Scan for the cell matching the given text and deliver its [X, Y] coordinate at center. 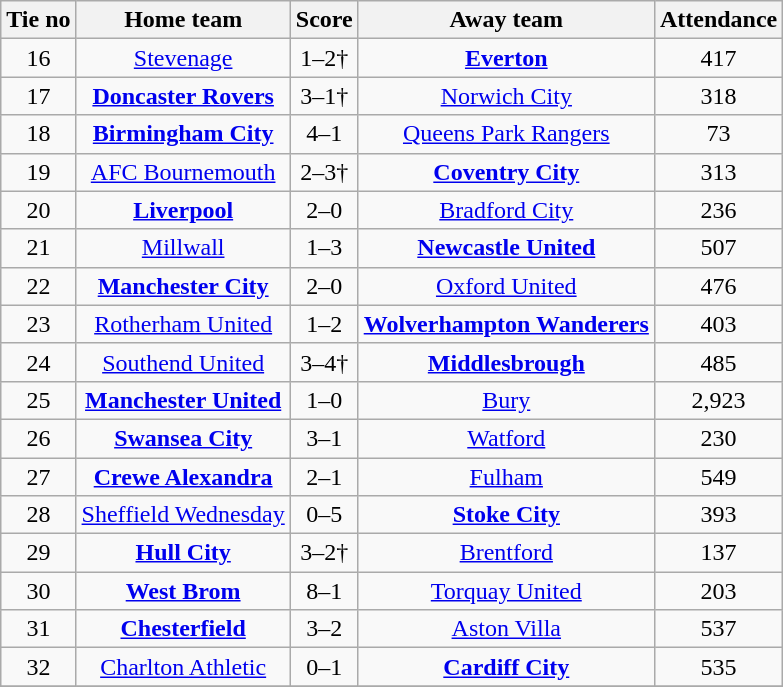
Birmingham City [183, 134]
AFC Bournemouth [183, 172]
3–1 [324, 438]
Coventry City [506, 172]
507 [718, 248]
485 [718, 362]
21 [38, 248]
1–3 [324, 248]
Crewe Alexandra [183, 477]
25 [38, 400]
476 [718, 286]
203 [718, 591]
Away team [506, 20]
417 [718, 58]
27 [38, 477]
3–2 [324, 629]
2–3† [324, 172]
Queens Park Rangers [506, 134]
3–4† [324, 362]
Stoke City [506, 515]
Manchester City [183, 286]
26 [38, 438]
Swansea City [183, 438]
16 [38, 58]
Middlesbrough [506, 362]
1–2† [324, 58]
236 [718, 210]
23 [38, 324]
Rotherham United [183, 324]
313 [718, 172]
18 [38, 134]
Wolverhampton Wanderers [506, 324]
Southend United [183, 362]
Charlton Athletic [183, 667]
Score [324, 20]
19 [38, 172]
Torquay United [506, 591]
0–5 [324, 515]
1–2 [324, 324]
Liverpool [183, 210]
Fulham [506, 477]
73 [718, 134]
3–2† [324, 553]
30 [38, 591]
Manchester United [183, 400]
1–0 [324, 400]
535 [718, 667]
Attendance [718, 20]
393 [718, 515]
Sheffield Wednesday [183, 515]
Bradford City [506, 210]
17 [38, 96]
Cardiff City [506, 667]
549 [718, 477]
2,923 [718, 400]
20 [38, 210]
Chesterfield [183, 629]
32 [38, 667]
Newcastle United [506, 248]
Everton [506, 58]
24 [38, 362]
Watford [506, 438]
0–1 [324, 667]
31 [38, 629]
Home team [183, 20]
Norwich City [506, 96]
137 [718, 553]
Aston Villa [506, 629]
Oxford United [506, 286]
3–1† [324, 96]
537 [718, 629]
403 [718, 324]
230 [718, 438]
Bury [506, 400]
Brentford [506, 553]
Millwall [183, 248]
22 [38, 286]
Hull City [183, 553]
West Brom [183, 591]
4–1 [324, 134]
Tie no [38, 20]
2–1 [324, 477]
Doncaster Rovers [183, 96]
Stevenage [183, 58]
8–1 [324, 591]
29 [38, 553]
28 [38, 515]
318 [718, 96]
